Capture the cell that displays the provided text and extract its (x, y) central coordinate. 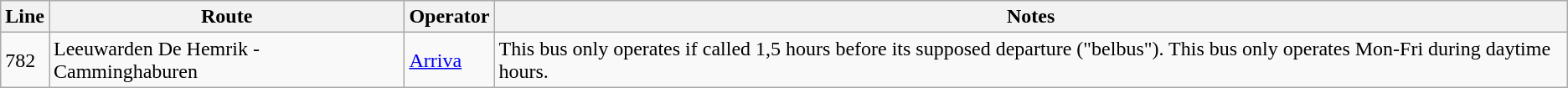
This bus only operates if called 1,5 hours before its supposed departure ("belbus"). This bus only operates Mon-Fri during daytime hours. (1030, 60)
Leeuwarden De Hemrik - Camminghaburen (226, 60)
782 (25, 60)
Arriva (449, 60)
Operator (449, 17)
Route (226, 17)
Line (25, 17)
Notes (1030, 17)
